Capture the cell that displays the provided text and extract its (X, Y) central coordinate. 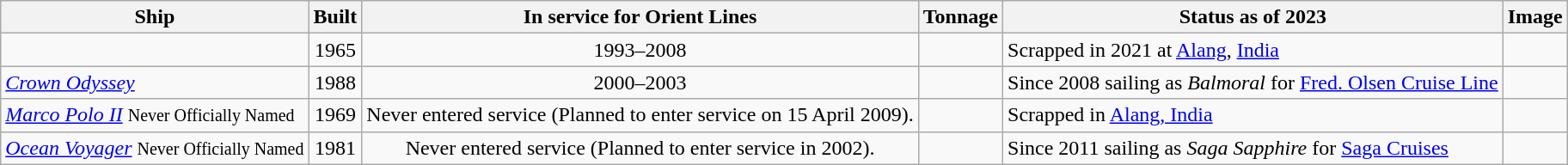
1965 (335, 50)
Scrapped in Alang, India (1253, 115)
Tonnage (960, 17)
Since 2008 sailing as Balmoral for Fred. Olsen Cruise Line (1253, 82)
1969 (335, 115)
Marco Polo II Never Officially Named (155, 115)
1988 (335, 82)
1993–2008 (640, 50)
Image (1535, 17)
Ocean Voyager Never Officially Named (155, 148)
2000–2003 (640, 82)
Status as of 2023 (1253, 17)
Scrapped in 2021 at Alang, India (1253, 50)
Never entered service (Planned to enter service in 2002). (640, 148)
Crown Odyssey (155, 82)
Built (335, 17)
Since 2011 sailing as Saga Sapphire for Saga Cruises (1253, 148)
1981 (335, 148)
Ship (155, 17)
Never entered service (Planned to enter service on 15 April 2009). (640, 115)
In service for Orient Lines (640, 17)
